Locate the cell with the specified text and output its [x, y] center coordinate. 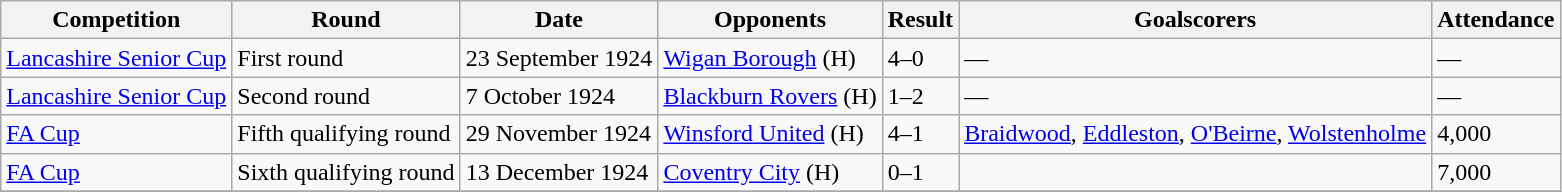
Blackburn Rovers (H) [770, 96]
4–0 [920, 58]
0–1 [920, 172]
Second round [346, 96]
23 September 1924 [559, 58]
4,000 [1496, 134]
Result [920, 20]
7,000 [1496, 172]
Competition [116, 20]
Fifth qualifying round [346, 134]
Coventry City (H) [770, 172]
29 November 1924 [559, 134]
Wigan Borough (H) [770, 58]
Braidwood, Eddleston, O'Beirne, Wolstenholme [1196, 134]
Round [346, 20]
Opponents [770, 20]
Date [559, 20]
1–2 [920, 96]
7 October 1924 [559, 96]
First round [346, 58]
Sixth qualifying round [346, 172]
Goalscorers [1196, 20]
4–1 [920, 134]
Attendance [1496, 20]
Winsford United (H) [770, 134]
13 December 1924 [559, 172]
